Output the (x, y) coordinate of the center of the cell containing the given text.  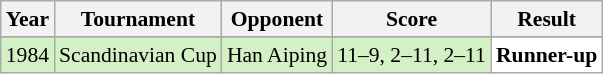
Opponent (277, 19)
11–9, 2–11, 2–11 (412, 55)
Han Aiping (277, 55)
Result (546, 19)
Runner-up (546, 55)
Score (412, 19)
Scandinavian Cup (138, 55)
Tournament (138, 19)
Year (28, 19)
1984 (28, 55)
